Scan for the cell matching the given text and deliver its [X, Y] coordinate at center. 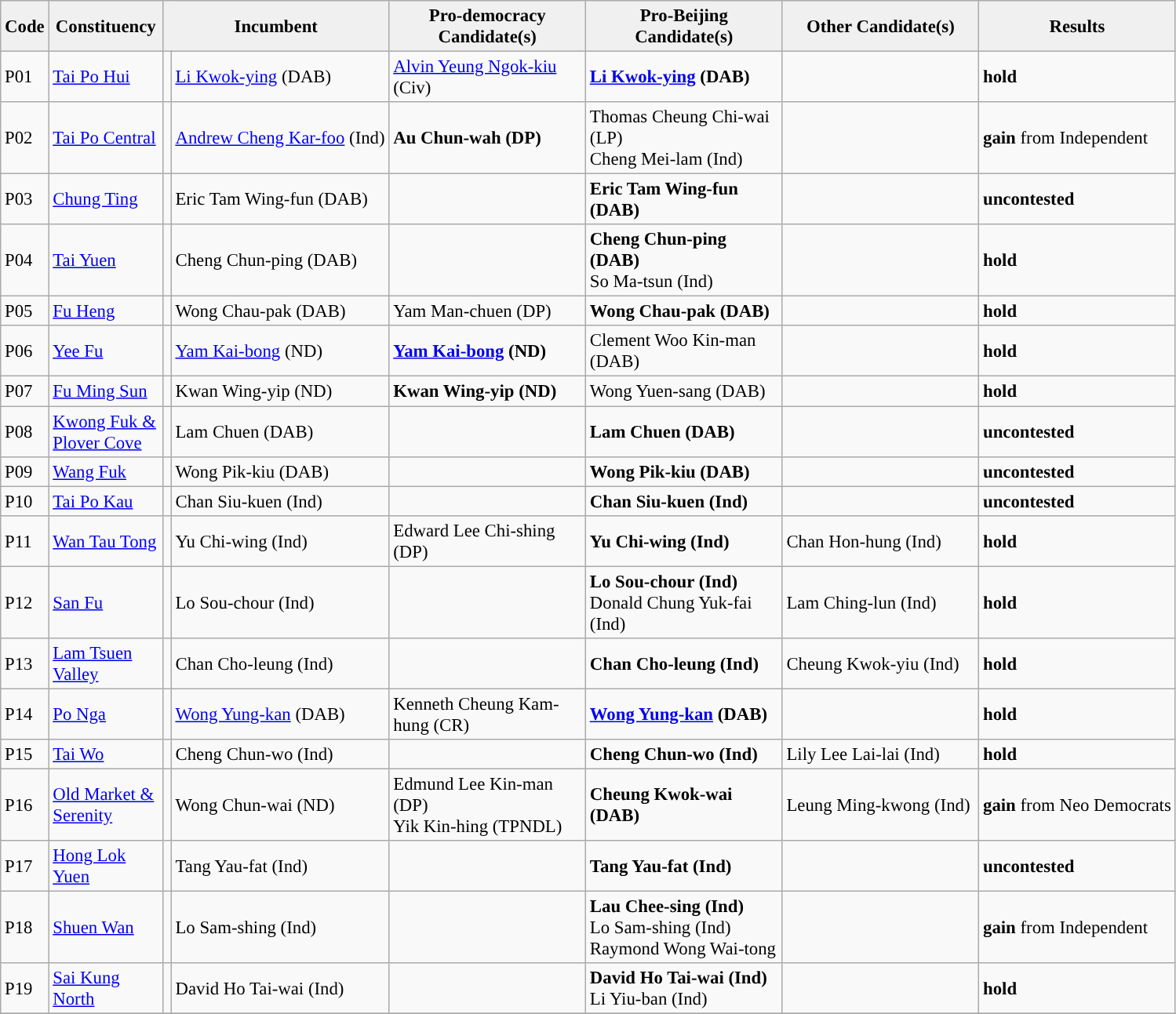
P14 [25, 714]
Tai Wo [106, 754]
gain from Neo Democrats [1077, 805]
Chan Hon-hung (Ind) [880, 541]
P04 [25, 260]
Yee Fu [106, 351]
Hong Lok Yuen [106, 866]
Lam Ching-lun (Ind) [880, 602]
Lau Chee-sing (Ind)Lo Sam-shing (Ind)Raymond Wong Wai-tong [684, 928]
Andrew Cheng Kar-foo (Ind) [280, 138]
Cheung Kwok-wai (DAB) [684, 805]
Edward Lee Chi-shing (DP) [488, 541]
Old Market & Serenity [106, 805]
P01 [25, 77]
Au Chun-wah (DP) [488, 138]
P05 [25, 311]
Cheng Chun-ping (DAB) [280, 260]
Leung Ming-kwong (Ind) [880, 805]
Incumbent [276, 27]
Cheng Chun-ping (DAB)So Ma-tsun (Ind) [684, 260]
Kwong Fuk & Plover Cove [106, 431]
Pro-Beijing Candidate(s) [684, 27]
Alvin Yeung Ngok-kiu (Civ) [488, 77]
Edmund Lee Kin-man (DP)Yik Kin-hing (TPNDL) [488, 805]
Lo Sou-chour (Ind)Donald Chung Yuk-fai (Ind) [684, 602]
Pro-democracy Candidate(s) [488, 27]
Tai Po Hui [106, 77]
Lo Sou-chour (Ind) [280, 602]
Clement Woo Kin-man (DAB) [684, 351]
Results [1077, 27]
Fu Ming Sun [106, 391]
David Ho Tai-wai (Ind) [280, 988]
Other Candidate(s) [880, 27]
P03 [25, 199]
Wang Fuk [106, 471]
P07 [25, 391]
Yam Man-chuen (DP) [488, 311]
Wan Tau Tong [106, 541]
P02 [25, 138]
Lo Sam-shing (Ind) [280, 928]
Constituency [106, 27]
Code [25, 27]
P12 [25, 602]
Tai Po Central [106, 138]
P11 [25, 541]
Lily Lee Lai-lai (Ind) [880, 754]
Fu Heng [106, 311]
Chung Ting [106, 199]
P06 [25, 351]
Lam Tsuen Valley [106, 663]
P15 [25, 754]
Tai Po Kau [106, 501]
Sai Kung North [106, 988]
P13 [25, 663]
Thomas Cheung Chi-wai (LP)Cheng Mei-lam (Ind) [684, 138]
P16 [25, 805]
P17 [25, 866]
Wong Yuen-sang (DAB) [684, 391]
P19 [25, 988]
P18 [25, 928]
Shuen Wan [106, 928]
P09 [25, 471]
David Ho Tai-wai (Ind)Li Yiu-ban (Ind) [684, 988]
Wong Chun-wai (ND) [280, 805]
Po Nga [106, 714]
Kenneth Cheung Kam-hung (CR) [488, 714]
P08 [25, 431]
Tai Yuen [106, 260]
San Fu [106, 602]
P10 [25, 501]
Cheung Kwok-yiu (Ind) [880, 663]
